Scan for the cell matching the given text and deliver its (x, y) coordinate at center. 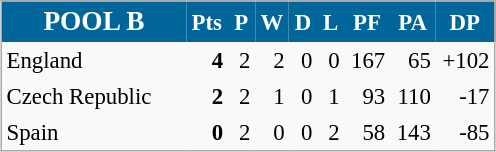
PA (413, 22)
L (330, 22)
England (94, 60)
-85 (464, 132)
4 (207, 60)
143 (413, 132)
+102 (464, 60)
Pts (207, 22)
58 (367, 132)
PF (367, 22)
POOL B (94, 22)
D (303, 22)
Czech Republic (94, 96)
P (242, 22)
65 (413, 60)
DP (464, 22)
Spain (94, 132)
93 (367, 96)
W (272, 22)
110 (413, 96)
167 (367, 60)
-17 (464, 96)
